Identify which cell holds the provided text, then report its (x, y) central coordinate. 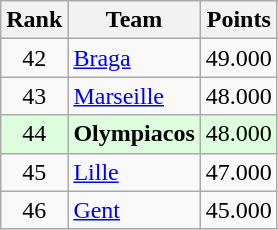
43 (34, 96)
Marseille (134, 96)
Team (134, 20)
Olympiacos (134, 134)
45.000 (238, 210)
42 (34, 58)
Braga (134, 58)
Points (238, 20)
47.000 (238, 172)
Lille (134, 172)
45 (34, 172)
Rank (34, 20)
46 (34, 210)
Gent (134, 210)
44 (34, 134)
49.000 (238, 58)
